Detect which cell encompasses the target text, then output its (X, Y) center coordinate. 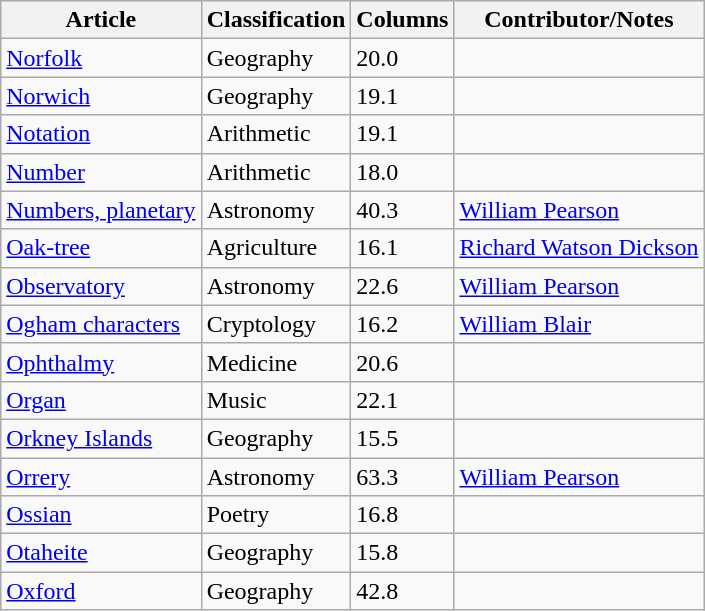
Number (101, 172)
Ogham characters (101, 324)
Numbers, planetary (101, 210)
40.3 (402, 210)
22.6 (402, 286)
Ossian (101, 515)
Article (101, 20)
15.8 (402, 553)
16.1 (402, 248)
Richard Watson Dickson (579, 248)
16.8 (402, 515)
63.3 (402, 477)
Notation (101, 134)
Norwich (101, 96)
Agriculture (276, 248)
Columns (402, 20)
42.8 (402, 591)
Organ (101, 400)
Oxford (101, 591)
22.1 (402, 400)
Orrery (101, 477)
20.6 (402, 362)
Observatory (101, 286)
18.0 (402, 172)
Ophthalmy (101, 362)
Oak-tree (101, 248)
Contributor/Notes (579, 20)
Norfolk (101, 58)
Music (276, 400)
Orkney Islands (101, 438)
20.0 (402, 58)
Medicine (276, 362)
Cryptology (276, 324)
William Blair (579, 324)
Poetry (276, 515)
Otaheite (101, 553)
16.2 (402, 324)
15.5 (402, 438)
Classification (276, 20)
